Provide the (X, Y) coordinate of the cell's center where the given text is located.  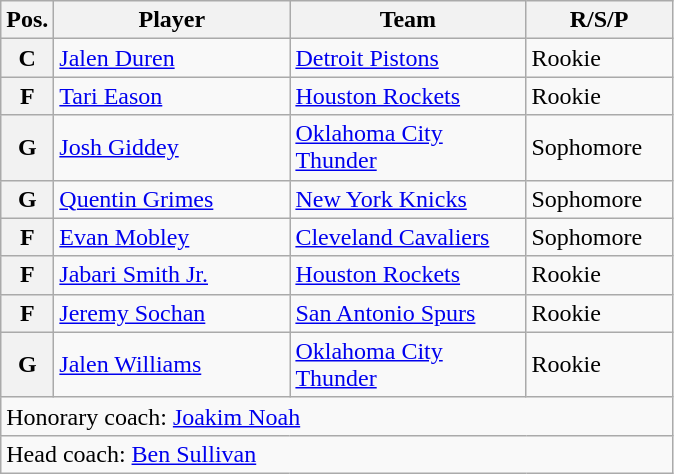
San Antonio Spurs (408, 313)
Jalen Williams (172, 364)
Josh Giddey (172, 148)
Evan Mobley (172, 237)
Jeremy Sochan (172, 313)
Detroit Pistons (408, 58)
New York Knicks (408, 199)
Quentin Grimes (172, 199)
Jabari Smith Jr. (172, 275)
Pos. (28, 20)
R/S/P (599, 20)
Cleveland Cavaliers (408, 237)
Jalen Duren (172, 58)
Team (408, 20)
Head coach: Ben Sullivan (336, 454)
Honorary coach: Joakim Noah (336, 416)
Tari Eason (172, 96)
Player (172, 20)
C (28, 58)
